Pinpoint the cell where the given text exists, returning its (X, Y) midpoint coordinate. 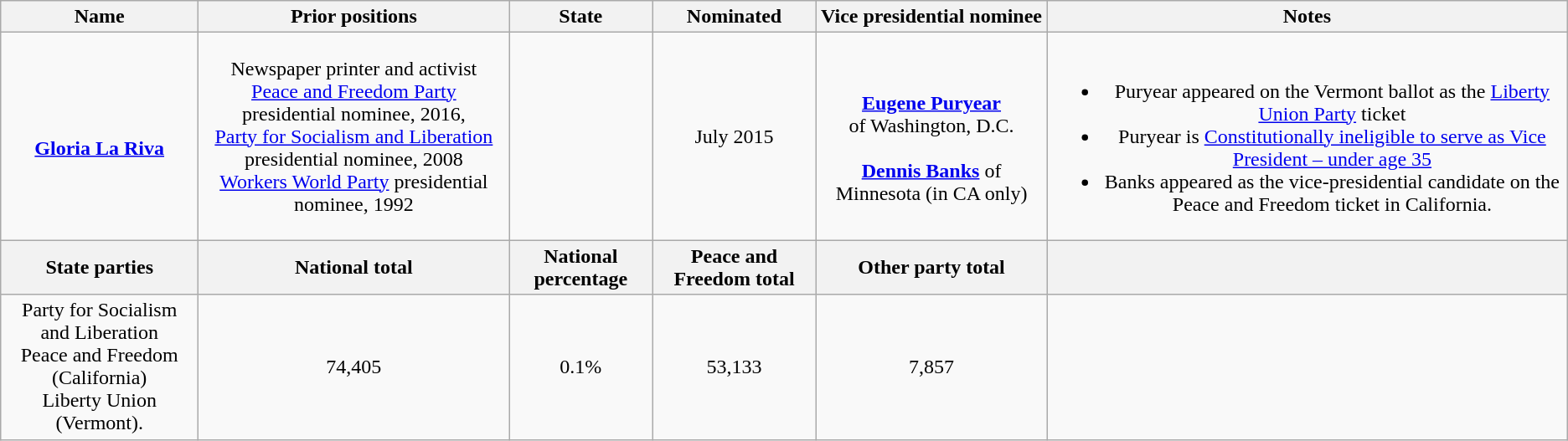
74,405 (353, 367)
Prior positions (353, 17)
Name (100, 17)
Nominated (735, 17)
Other party total (931, 268)
State parties (100, 268)
National total (353, 268)
53,133 (735, 367)
National percentage (581, 268)
Vice presidential nominee (931, 17)
Eugene Puryearof Washington, D.C.Dennis Banks of Minnesota (in CA only) (931, 136)
July 2015 (735, 136)
State (581, 17)
Gloria La Riva (100, 136)
Peace and Freedom total (735, 268)
Notes (1308, 17)
0.1% (581, 367)
Party for Socialism and Liberation Peace and Freedom(California)Liberty Union(Vermont). (100, 367)
7,857 (931, 367)
